Return (X, Y) of the center of cell containing provided text 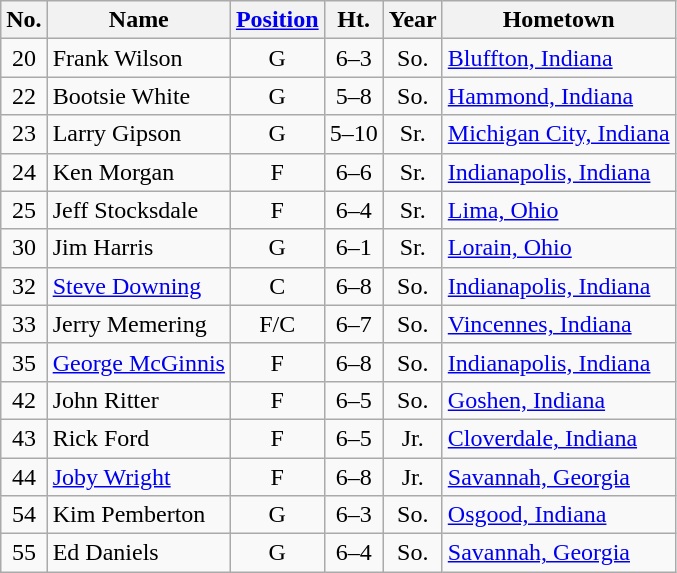
25 (24, 210)
Frank Wilson (138, 58)
Ed Daniels (138, 553)
Name (138, 20)
Kim Pemberton (138, 515)
54 (24, 515)
Lorain, Ohio (558, 248)
20 (24, 58)
No. (24, 20)
6–6 (354, 172)
Michigan City, Indiana (558, 134)
C (277, 286)
Jerry Memering (138, 324)
Position (277, 20)
Goshen, Indiana (558, 400)
Larry Gipson (138, 134)
Jeff Stocksdale (138, 210)
Lima, Ohio (558, 210)
George McGinnis (138, 362)
5–10 (354, 134)
55 (24, 553)
32 (24, 286)
Ken Morgan (138, 172)
42 (24, 400)
Rick Ford (138, 438)
35 (24, 362)
30 (24, 248)
Hammond, Indiana (558, 96)
Vincennes, Indiana (558, 324)
44 (24, 477)
Ht. (354, 20)
Steve Downing (138, 286)
Bluffton, Indiana (558, 58)
6–1 (354, 248)
John Ritter (138, 400)
22 (24, 96)
Joby Wright (138, 477)
5–8 (354, 96)
F/C (277, 324)
24 (24, 172)
43 (24, 438)
Bootsie White (138, 96)
23 (24, 134)
33 (24, 324)
6–7 (354, 324)
Hometown (558, 20)
Osgood, Indiana (558, 515)
Cloverdale, Indiana (558, 438)
Jim Harris (138, 248)
Year (412, 20)
